For the text-containing cell, return its midpoint in [X, Y] coordinate format. 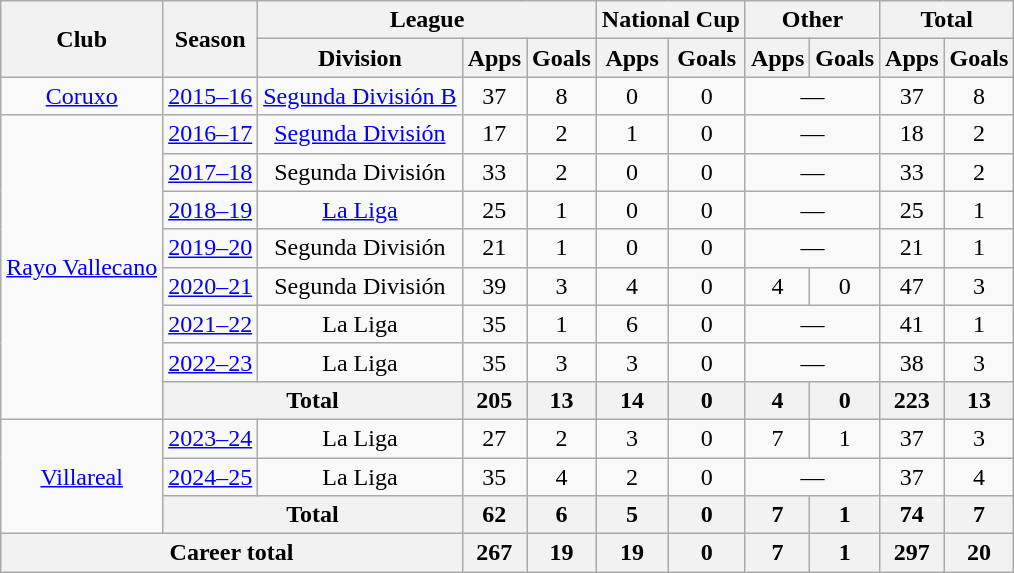
39 [494, 286]
20 [979, 553]
2018–19 [210, 210]
18 [912, 134]
38 [912, 362]
Season [210, 39]
2017–18 [210, 172]
223 [912, 400]
41 [912, 324]
74 [912, 515]
5 [632, 515]
Career total [232, 553]
National Cup [670, 20]
Club [82, 39]
2023–24 [210, 438]
2022–23 [210, 362]
2020–21 [210, 286]
Segunda División B [360, 96]
2021–22 [210, 324]
205 [494, 400]
62 [494, 515]
Division [360, 58]
267 [494, 553]
2016–17 [210, 134]
Rayo Vallecano [82, 267]
2024–25 [210, 477]
Coruxo [82, 96]
Villareal [82, 476]
Other [812, 20]
27 [494, 438]
297 [912, 553]
2019–20 [210, 248]
47 [912, 286]
14 [632, 400]
17 [494, 134]
2015–16 [210, 96]
League [428, 20]
